Provide the [x, y] coordinate of the cell's center where the given text is located.  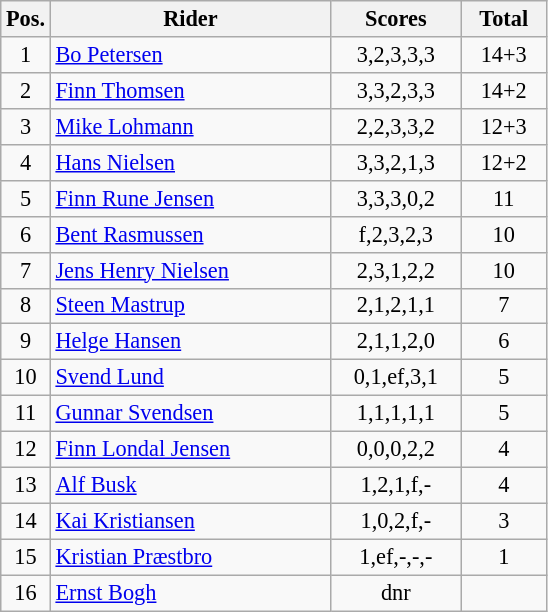
3,3,3,0,2 [396, 198]
Rider [190, 19]
15 [26, 557]
2,1,1,2,0 [396, 342]
Bo Petersen [190, 55]
14+2 [504, 90]
12+3 [504, 126]
13 [26, 485]
0,0,0,2,2 [396, 450]
Kai Kristiansen [190, 521]
Gunnar Svendsen [190, 414]
Total [504, 19]
Pos. [26, 19]
dnr [396, 593]
Steen Mastrup [190, 306]
Svend Lund [190, 378]
1,0,2,f,- [396, 521]
Helge Hansen [190, 342]
Scores [396, 19]
1,1,1,1,1 [396, 414]
Alf Busk [190, 485]
f,2,3,2,3 [396, 234]
14 [26, 521]
9 [26, 342]
Bent Rasmussen [190, 234]
Hans Nielsen [190, 162]
1,ef,-,-,- [396, 557]
Jens Henry Nielsen [190, 270]
Mike Lohmann [190, 126]
Ernst Bogh [190, 593]
2 [26, 90]
0,1,ef,3,1 [396, 378]
Finn Londal Jensen [190, 450]
12+2 [504, 162]
Kristian Præstbro [190, 557]
8 [26, 306]
2,1,2,1,1 [396, 306]
3,2,3,3,3 [396, 55]
Finn Thomsen [190, 90]
14+3 [504, 55]
16 [26, 593]
12 [26, 450]
2,2,3,3,2 [396, 126]
1,2,1,f,- [396, 485]
3,3,2,3,3 [396, 90]
Finn Rune Jensen [190, 198]
2,3,1,2,2 [396, 270]
3,3,2,1,3 [396, 162]
